Search for the cell housing the specified text and yield its (X, Y) center coordinate. 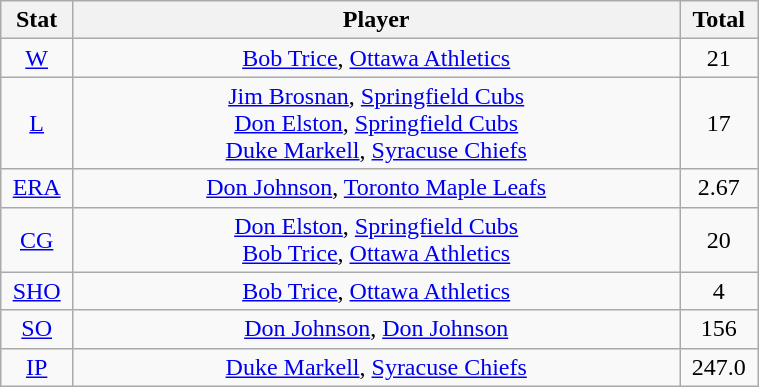
247.0 (719, 367)
4 (719, 291)
Jim Brosnan, Springfield Cubs Don Elston, Springfield Cubs Duke Markell, Syracuse Chiefs (376, 123)
ERA (37, 188)
156 (719, 329)
17 (719, 123)
SO (37, 329)
20 (719, 240)
Don Johnson, Toronto Maple Leafs (376, 188)
IP (37, 367)
L (37, 123)
Don Elston, Springfield Cubs Bob Trice, Ottawa Athletics (376, 240)
21 (719, 58)
Total (719, 20)
2.67 (719, 188)
Duke Markell, Syracuse Chiefs (376, 367)
SHO (37, 291)
Stat (37, 20)
Don Johnson, Don Johnson (376, 329)
W (37, 58)
CG (37, 240)
Player (376, 20)
